Provide the [x, y] coordinate of the cell's center where the given text is located.  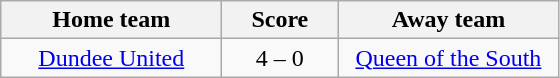
Score [280, 20]
Away team [448, 20]
Home team [112, 20]
Dundee United [112, 58]
Queen of the South [448, 58]
4 – 0 [280, 58]
